Detect which cell encompasses the target text, then output its [X, Y] center coordinate. 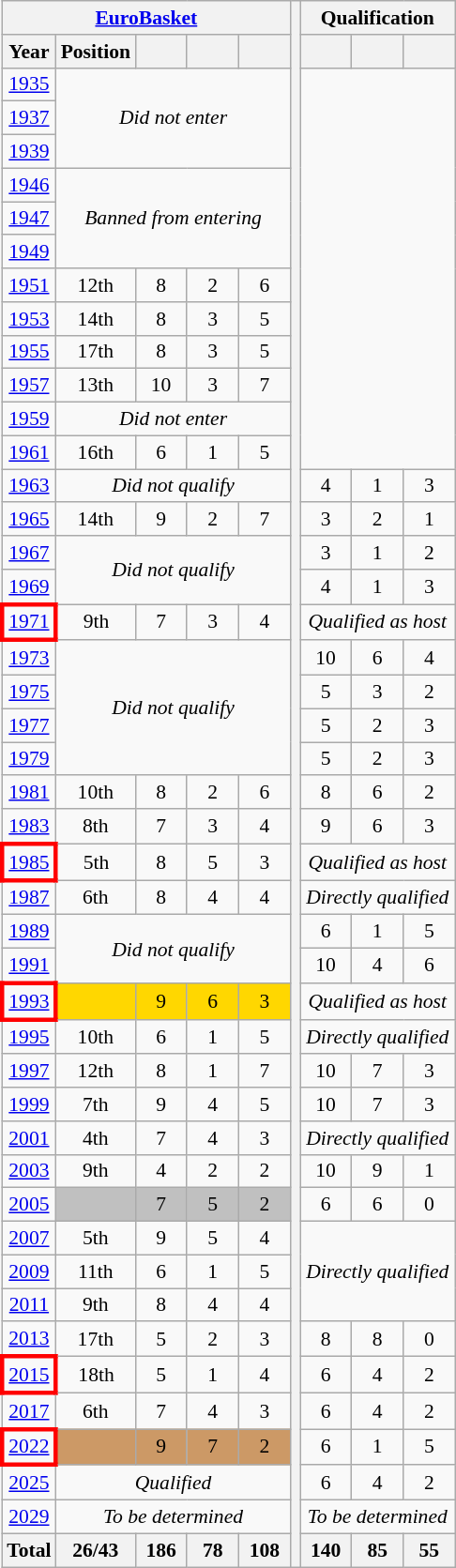
1967 [28, 553]
1965 [28, 520]
1983 [28, 826]
1963 [28, 486]
1995 [28, 1036]
1959 [28, 419]
1987 [28, 897]
1979 [28, 759]
4th [96, 1138]
1949 [28, 252]
1975 [28, 693]
1985 [28, 861]
1951 [28, 285]
1961 [28, 452]
2013 [28, 1340]
2015 [28, 1376]
Year [28, 52]
Total [28, 1550]
Qualification [377, 18]
1971 [28, 623]
2003 [28, 1171]
Qualified [174, 1483]
11th [96, 1271]
1969 [28, 587]
2011 [28, 1305]
78 [212, 1550]
1977 [28, 725]
1937 [28, 118]
Banned from entering [174, 218]
2025 [28, 1483]
140 [327, 1550]
Position [96, 52]
1955 [28, 352]
2001 [28, 1138]
2029 [28, 1517]
1953 [28, 319]
1991 [28, 967]
1935 [28, 84]
1997 [28, 1072]
1973 [28, 659]
26/43 [96, 1550]
1999 [28, 1104]
2005 [28, 1205]
13th [96, 386]
2022 [28, 1447]
2007 [28, 1239]
1939 [28, 152]
2017 [28, 1411]
18th [96, 1376]
7th [96, 1104]
16th [96, 452]
108 [265, 1550]
1993 [28, 1002]
EuroBasket [146, 18]
8th [96, 826]
55 [430, 1550]
1946 [28, 185]
1981 [28, 793]
1947 [28, 219]
1957 [28, 386]
186 [161, 1550]
85 [377, 1550]
2009 [28, 1271]
1989 [28, 932]
